Pinpoint the cell where the given text exists, returning its [X, Y] midpoint coordinate. 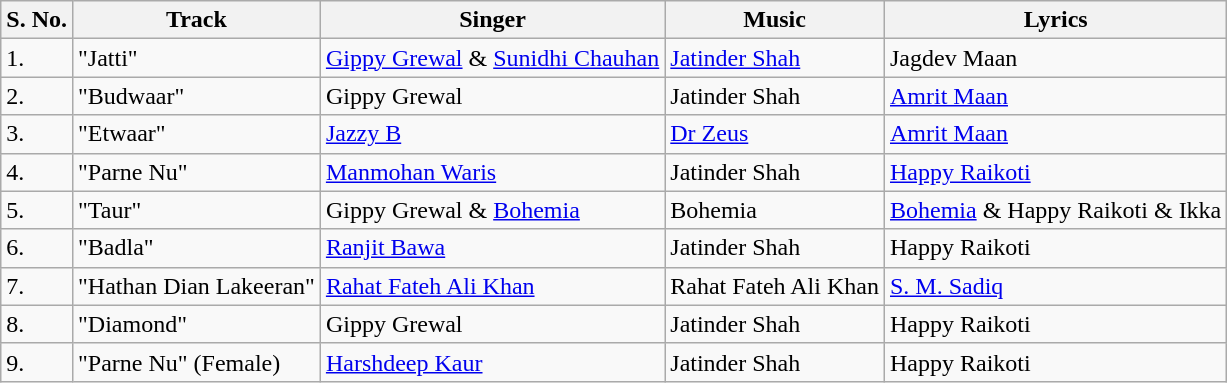
6. [37, 248]
5. [37, 210]
S. No. [37, 20]
Bohemia [775, 210]
8. [37, 324]
Jazzy B [492, 134]
"Hathan Dian Lakeeran" [196, 286]
Gippy Grewal & Sunidhi Chauhan [492, 58]
Singer [492, 20]
Jagdev Maan [1055, 58]
"Budwaar" [196, 96]
4. [37, 172]
Dr Zeus [775, 134]
Lyrics [1055, 20]
"Jatti" [196, 58]
"Parne Nu" [196, 172]
Harshdeep Kaur [492, 362]
3. [37, 134]
"Diamond" [196, 324]
"Badla" [196, 248]
Ranjit Bawa [492, 248]
Gippy Grewal & Bohemia [492, 210]
Manmohan Waris [492, 172]
"Etwaar" [196, 134]
S. M. Sadiq [1055, 286]
Bohemia & Happy Raikoti & Ikka [1055, 210]
Track [196, 20]
"Taur" [196, 210]
9. [37, 362]
7. [37, 286]
1. [37, 58]
2. [37, 96]
"Parne Nu" (Female) [196, 362]
Music [775, 20]
